Scan for the cell matching the given text and deliver its [X, Y] coordinate at center. 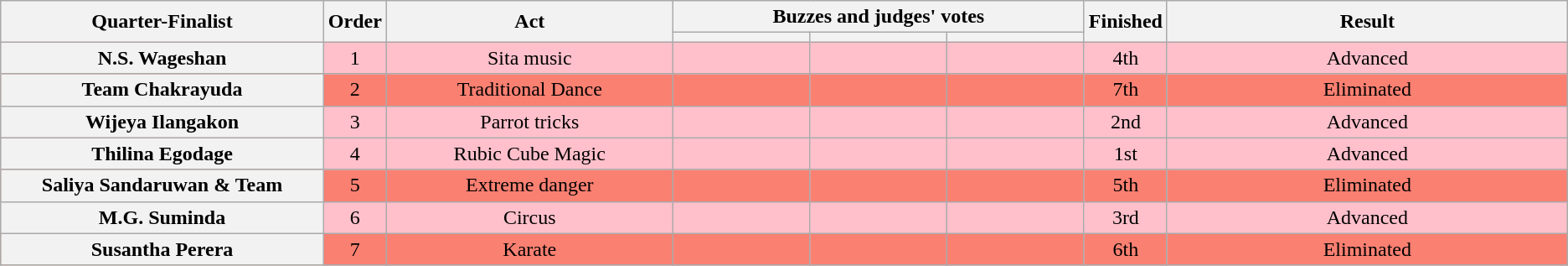
Circus [529, 217]
6 [355, 217]
Buzzes and judges' votes [878, 17]
3 [355, 122]
Team Chakrayuda [162, 90]
Quarter-Finalist [162, 22]
3rd [1126, 217]
Result [1367, 22]
Susantha Perera [162, 249]
Traditional Dance [529, 90]
4 [355, 154]
M.G. Suminda [162, 217]
2nd [1126, 122]
1st [1126, 154]
Karate [529, 249]
5th [1126, 185]
Parrot tricks [529, 122]
4th [1126, 58]
Saliya Sandaruwan & Team [162, 185]
Finished [1126, 22]
5 [355, 185]
1 [355, 58]
N.S. Wageshan [162, 58]
6th [1126, 249]
7th [1126, 90]
2 [355, 90]
Wijeya Ilangakon [162, 122]
Sita music [529, 58]
Thilina Egodage [162, 154]
Act [529, 22]
Rubic Cube Magic [529, 154]
Extreme danger [529, 185]
Order [355, 22]
7 [355, 249]
